Provide the (X, Y) coordinate of the cell's center where the given text is located.  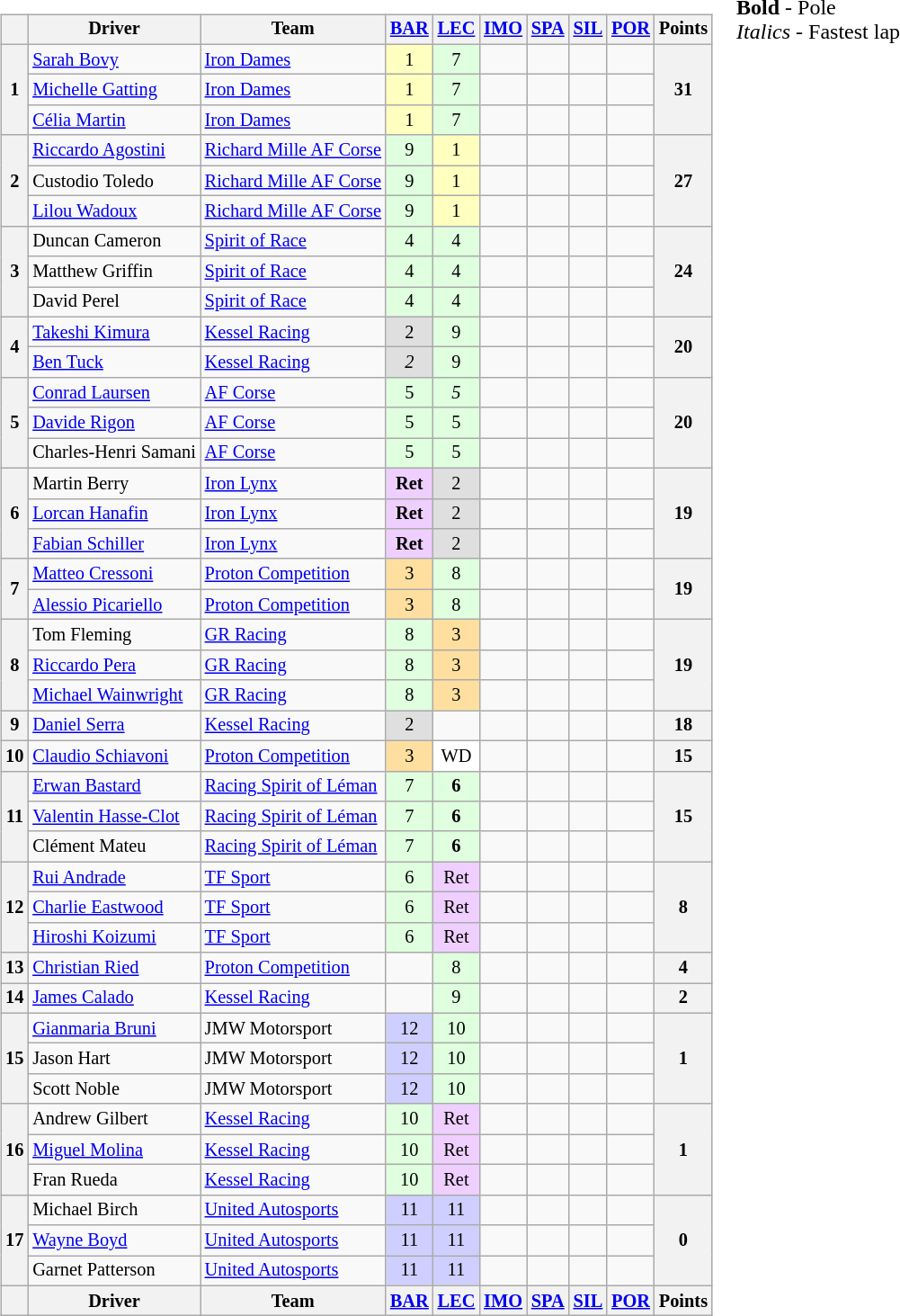
Wayne Boyd (113, 1240)
Matteo Cressoni (113, 574)
Daniel Serra (113, 726)
17 (14, 1240)
Erwan Bastard (113, 786)
31 (683, 90)
Fabian Schiller (113, 544)
Sarah Bovy (113, 59)
Lilou Wadoux (113, 211)
Michael Wainwright (113, 695)
24 (683, 272)
Custodio Toledo (113, 181)
Charles-Henri Samani (113, 453)
Célia Martin (113, 121)
Clément Mateu (113, 846)
Takeshi Kimura (113, 332)
Alessio Picariello (113, 604)
Gianmaria Bruni (113, 1028)
Ben Tuck (113, 363)
WD (457, 756)
Riccardo Agostini (113, 150)
Garnet Patterson (113, 1271)
Davide Rigon (113, 423)
Scott Noble (113, 1089)
Miguel Molina (113, 1150)
16 (14, 1150)
Martin Berry (113, 483)
Matthew Griffin (113, 272)
Charlie Eastwood (113, 908)
Michael Birch (113, 1210)
18 (683, 726)
Tom Fleming (113, 635)
Valentin Hasse-Clot (113, 817)
13 (14, 968)
David Perel (113, 302)
Rui Andrade (113, 877)
Claudio Schiavoni (113, 756)
0 (683, 1240)
Fran Rueda (113, 1180)
Riccardo Pera (113, 665)
James Calado (113, 998)
Christian Ried (113, 968)
27 (683, 180)
Jason Hart (113, 1059)
Michelle Gatting (113, 90)
14 (14, 998)
Conrad Laursen (113, 393)
Hiroshi Koizumi (113, 937)
Andrew Gilbert (113, 1119)
Duncan Cameron (113, 241)
Lorcan Hanafin (113, 514)
